Identify which cell holds the provided text, then report its (X, Y) central coordinate. 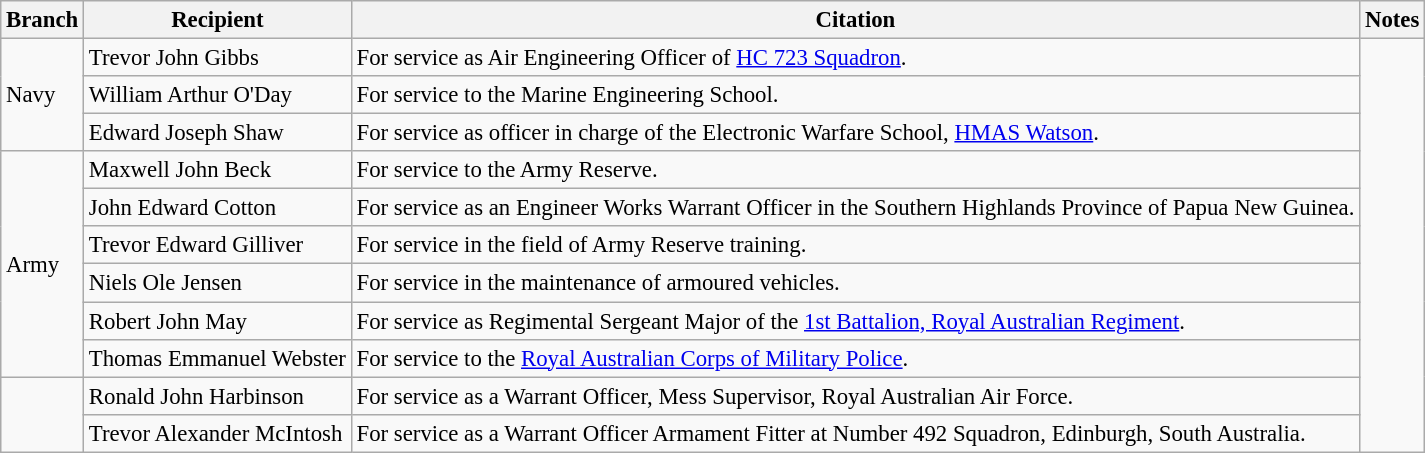
Notes (1392, 20)
For service to the Army Reserve. (855, 170)
For service in the maintenance of armoured vehicles. (855, 283)
For service as Regimental Sergeant Major of the 1st Battalion, Royal Australian Regiment. (855, 321)
Edward Joseph Shaw (218, 133)
Trevor John Gibbs (218, 58)
Recipient (218, 20)
Branch (42, 20)
Army (42, 264)
For service to the Royal Australian Corps of Military Police. (855, 358)
Maxwell John Beck (218, 170)
John Edward Cotton (218, 208)
Trevor Alexander McIntosh (218, 433)
Niels Ole Jensen (218, 283)
Trevor Edward Gilliver (218, 245)
For service as a Warrant Officer Armament Fitter at Number 492 Squadron, Edinburgh, South Australia. (855, 433)
For service to the Marine Engineering School. (855, 95)
For service as an Engineer Works Warrant Officer in the Southern Highlands Province of Papua New Guinea. (855, 208)
William Arthur O'Day (218, 95)
Citation (855, 20)
Robert John May (218, 321)
For service as a Warrant Officer, Mess Supervisor, Royal Australian Air Force. (855, 396)
Ronald John Harbinson (218, 396)
For service as officer in charge of the Electronic Warfare School, HMAS Watson. (855, 133)
For service in the field of Army Reserve training. (855, 245)
Navy (42, 96)
For service as Air Engineering Officer of HC 723 Squadron. (855, 58)
Thomas Emmanuel Webster (218, 358)
